From the cell containing the given text, extract its center point as (x, y) coordinate. 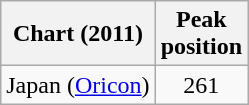
Peakposition (201, 34)
Japan (Oricon) (78, 85)
261 (201, 85)
Chart (2011) (78, 34)
